Detect which cell encompasses the target text, then output its (x, y) center coordinate. 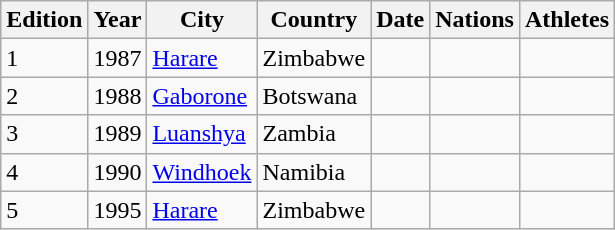
Country (314, 20)
Date (400, 20)
Gaborone (202, 96)
Athletes (566, 20)
1988 (118, 96)
5 (44, 210)
Botswana (314, 96)
Luanshya (202, 134)
Zambia (314, 134)
3 (44, 134)
4 (44, 172)
Year (118, 20)
City (202, 20)
Windhoek (202, 172)
Namibia (314, 172)
Edition (44, 20)
1990 (118, 172)
Nations (475, 20)
1995 (118, 210)
1989 (118, 134)
1987 (118, 58)
2 (44, 96)
1 (44, 58)
